Pinpoint the cell where the given text exists, returning its (x, y) midpoint coordinate. 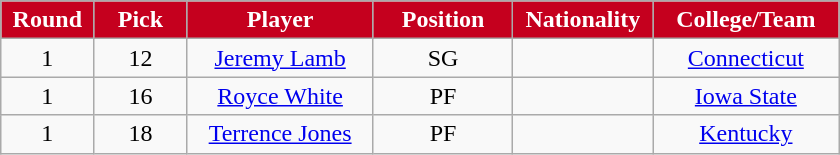
SG (443, 58)
Jeremy Lamb (280, 58)
College/Team (746, 20)
Terrence Jones (280, 134)
Connecticut (746, 58)
12 (140, 58)
Player (280, 20)
Iowa State (746, 96)
Position (443, 20)
Pick (140, 20)
Nationality (583, 20)
Royce White (280, 96)
18 (140, 134)
Kentucky (746, 134)
Round (48, 20)
16 (140, 96)
